Scan for the cell matching the given text and deliver its (X, Y) coordinate at center. 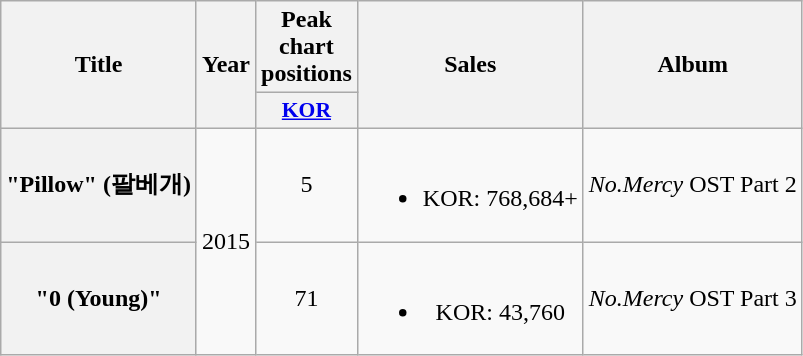
No.Mercy OST Part 2 (692, 184)
No.Mercy OST Part 3 (692, 298)
Year (226, 65)
"Pillow" (팔베개) (99, 184)
KOR (307, 111)
Album (692, 65)
5 (307, 184)
"0 (Young)" (99, 298)
KOR: 43,760 (470, 298)
KOR: 768,684+ (470, 184)
2015 (226, 241)
71 (307, 298)
Sales (470, 65)
Peak chart positions (307, 47)
Title (99, 65)
